Scan for the cell matching the given text and deliver its [X, Y] coordinate at center. 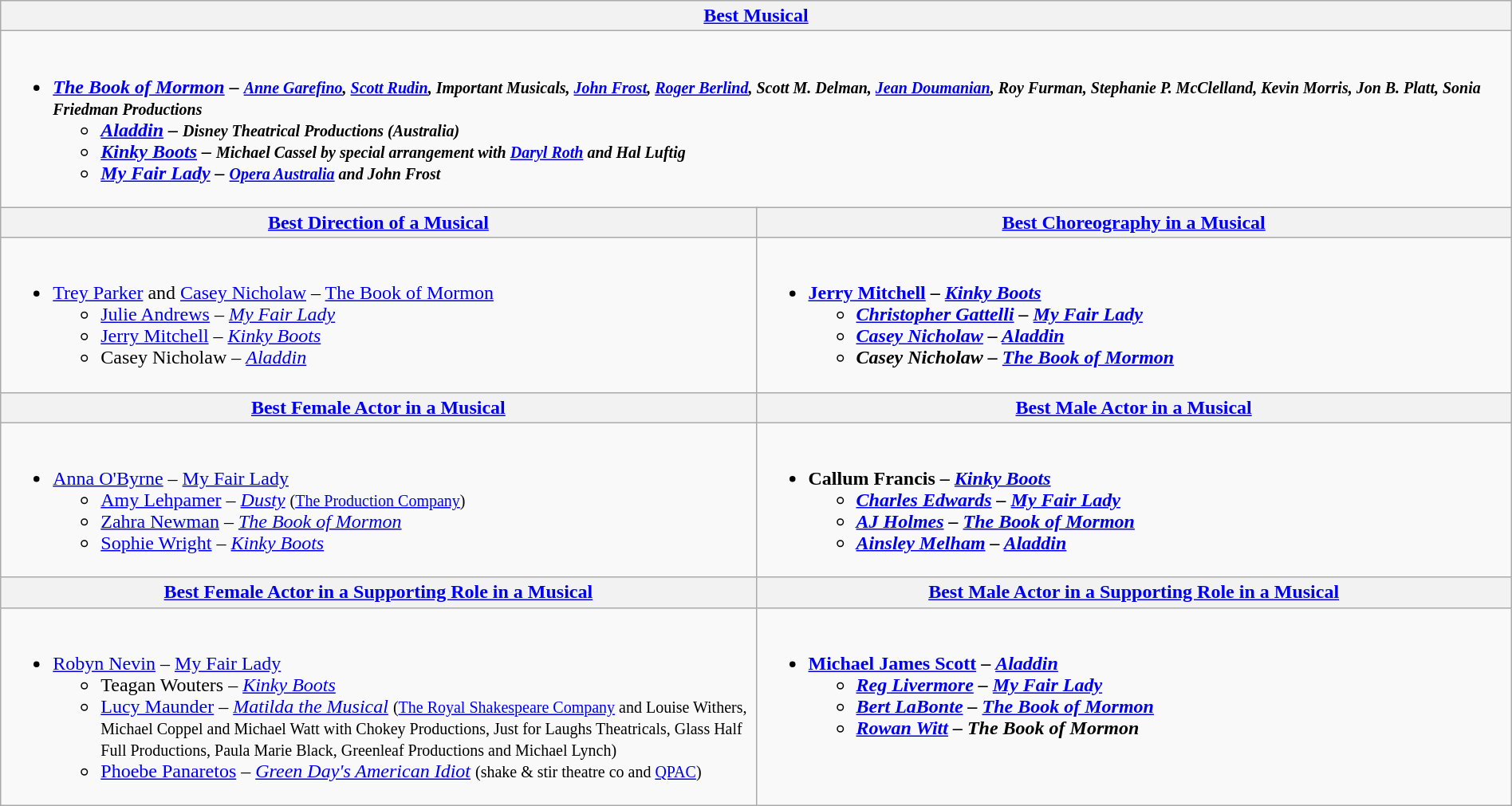
Best Female Actor in a Musical [378, 407]
Best Musical [756, 16]
Best Choreography in a Musical [1134, 222]
Best Female Actor in a Supporting Role in a Musical [378, 592]
Best Direction of a Musical [378, 222]
Jerry Mitchell – Kinky BootsChristopher Gattelli – My Fair LadyCasey Nicholaw – AladdinCasey Nicholaw – The Book of Mormon [1134, 315]
Best Male Actor in a Supporting Role in a Musical [1134, 592]
Anna O'Byrne – My Fair LadyAmy Lehpamer – Dusty (The Production Company)Zahra Newman – The Book of MormonSophie Wright – Kinky Boots [378, 500]
Michael James Scott – AladdinReg Livermore – My Fair LadyBert LaBonte – The Book of MormonRowan Witt – The Book of Mormon [1134, 706]
Best Male Actor in a Musical [1134, 407]
Callum Francis – Kinky BootsCharles Edwards – My Fair LadyAJ Holmes – The Book of MormonAinsley Melham – Aladdin [1134, 500]
Trey Parker and Casey Nicholaw – The Book of MormonJulie Andrews – My Fair LadyJerry Mitchell – Kinky BootsCasey Nicholaw – Aladdin [378, 315]
